Return [X, Y] of the center of cell containing provided text 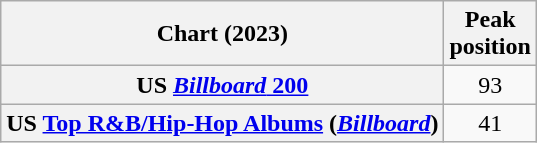
US Billboard 200 [222, 85]
41 [490, 123]
US Top R&B/Hip-Hop Albums (Billboard) [222, 123]
Chart (2023) [222, 34]
93 [490, 85]
Peakposition [490, 34]
